Identify which cell holds the provided text, then report its [x, y] central coordinate. 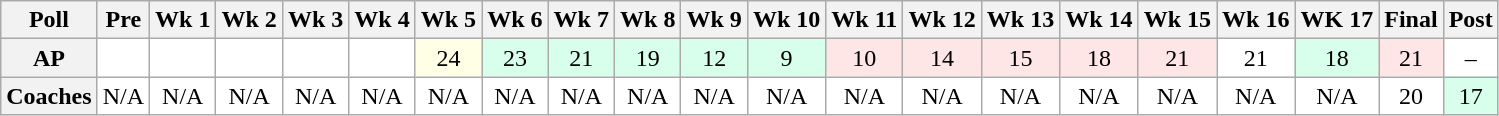
Wk 5 [448, 20]
15 [1020, 58]
Wk 3 [315, 20]
Wk 10 [786, 20]
Wk 14 [1099, 20]
Wk 9 [714, 20]
14 [942, 58]
Wk 12 [942, 20]
Wk 11 [864, 20]
17 [1470, 96]
Poll [49, 20]
WK 17 [1337, 20]
24 [448, 58]
AP [49, 58]
20 [1411, 96]
Wk 16 [1256, 20]
Wk 7 [581, 20]
Wk 1 [183, 20]
Wk 13 [1020, 20]
Wk 4 [382, 20]
23 [515, 58]
19 [648, 58]
12 [714, 58]
Post [1470, 20]
Wk 8 [648, 20]
10 [864, 58]
Final [1411, 20]
Wk 2 [249, 20]
Wk 6 [515, 20]
9 [786, 58]
Wk 15 [1177, 20]
Pre [123, 20]
– [1470, 58]
Coaches [49, 96]
